Find where the given text appears and provide that cell's center as (X, Y) coordinate. 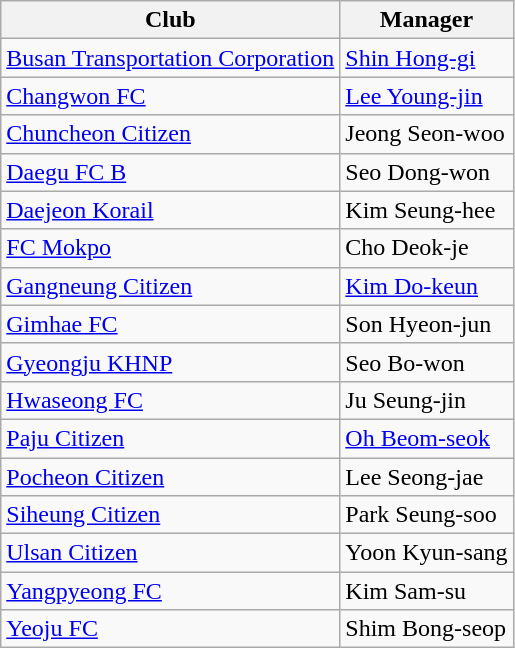
Seo Dong-won (426, 172)
Yoon Kyun-sang (426, 553)
Pocheon Citizen (170, 477)
Jeong Seon-woo (426, 134)
Lee Seong-jae (426, 477)
Daegu FC B (170, 172)
Son Hyeon-jun (426, 324)
Oh Beom-seok (426, 438)
Kim Sam-su (426, 591)
Gimhae FC (170, 324)
Ulsan Citizen (170, 553)
Manager (426, 20)
Ju Seung-jin (426, 400)
Yangpyeong FC (170, 591)
Park Seung-soo (426, 515)
Seo Bo-won (426, 362)
Cho Deok-je (426, 248)
Kim Seung-hee (426, 210)
Hwaseong FC (170, 400)
Gyeongju KHNP (170, 362)
Yeoju FC (170, 629)
Changwon FC (170, 96)
FC Mokpo (170, 248)
Club (170, 20)
Siheung Citizen (170, 515)
Kim Do-keun (426, 286)
Chuncheon Citizen (170, 134)
Daejeon Korail (170, 210)
Lee Young-jin (426, 96)
Busan Transportation Corporation (170, 58)
Shim Bong-seop (426, 629)
Shin Hong-gi (426, 58)
Gangneung Citizen (170, 286)
Paju Citizen (170, 438)
